Pinpoint the cell where the given text exists, returning its (X, Y) midpoint coordinate. 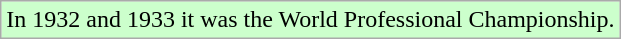
In 1932 and 1933 it was the World Professional Championship. (310, 20)
